Extract the (X, Y) coordinate from the center of the cell holding the provided text.  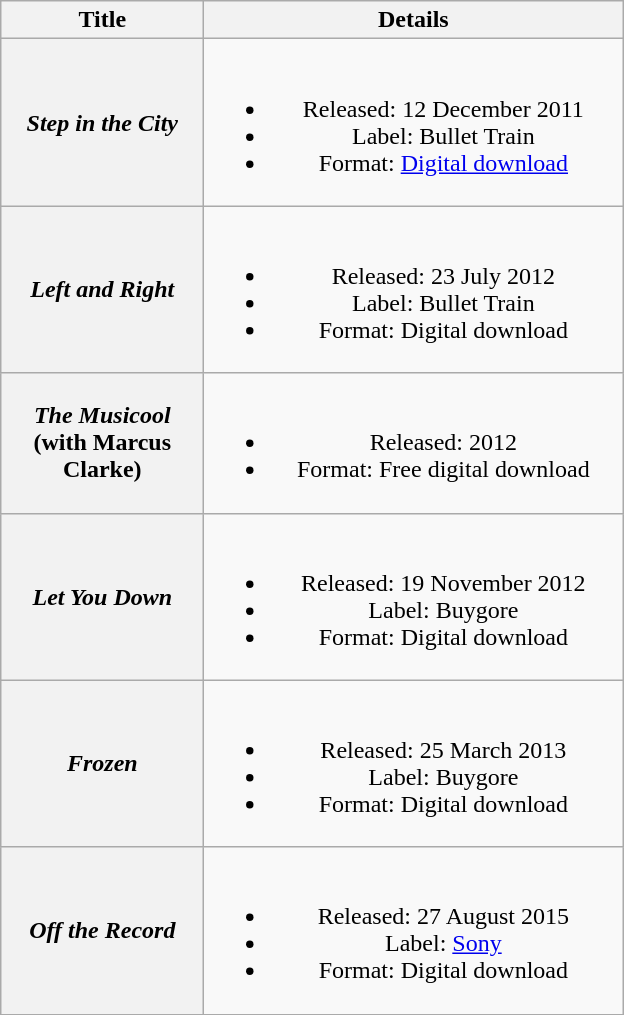
Step in the City (102, 122)
Released: 2012Format: Free digital download (414, 443)
Released: 25 March 2013Label: BuygoreFormat: Digital download (414, 764)
Let You Down (102, 596)
The Musicool(with Marcus Clarke) (102, 443)
Released: 27 August 2015Label: SonyFormat: Digital download (414, 930)
Frozen (102, 764)
Released: 19 November 2012Label: BuygoreFormat: Digital download (414, 596)
Left and Right (102, 290)
Title (102, 20)
Off the Record (102, 930)
Released: 23 July 2012Label: Bullet TrainFormat: Digital download (414, 290)
Released: 12 December 2011Label: Bullet TrainFormat: Digital download (414, 122)
Details (414, 20)
